Output the (X, Y) coordinate of the center of the cell containing the given text.  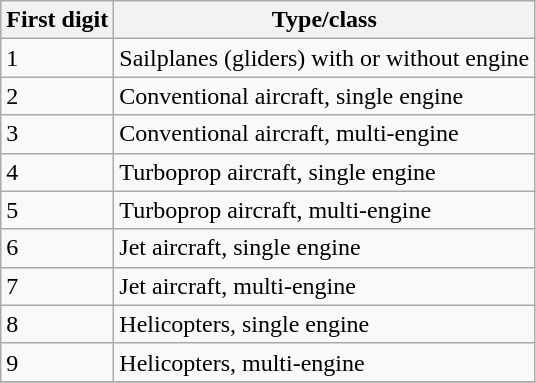
First digit (58, 20)
Jet aircraft, multi-engine (324, 286)
2 (58, 96)
1 (58, 58)
Turboprop aircraft, single engine (324, 172)
5 (58, 210)
Sailplanes (gliders) with or without engine (324, 58)
4 (58, 172)
Conventional aircraft, single engine (324, 96)
7 (58, 286)
9 (58, 362)
6 (58, 248)
8 (58, 324)
Turboprop aircraft, multi-engine (324, 210)
Helicopters, multi-engine (324, 362)
Jet aircraft, single engine (324, 248)
Conventional aircraft, multi-engine (324, 134)
Type/class (324, 20)
3 (58, 134)
Helicopters, single engine (324, 324)
